Identify which cell holds the provided text, then report its [X, Y] central coordinate. 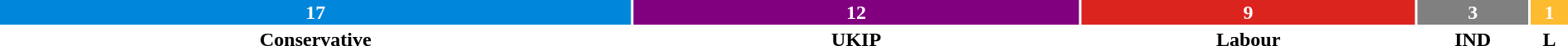
3 [1473, 12]
9 [1249, 12]
17 [315, 12]
1 [1550, 12]
12 [856, 12]
